Identify which cell holds the provided text, then report its [X, Y] central coordinate. 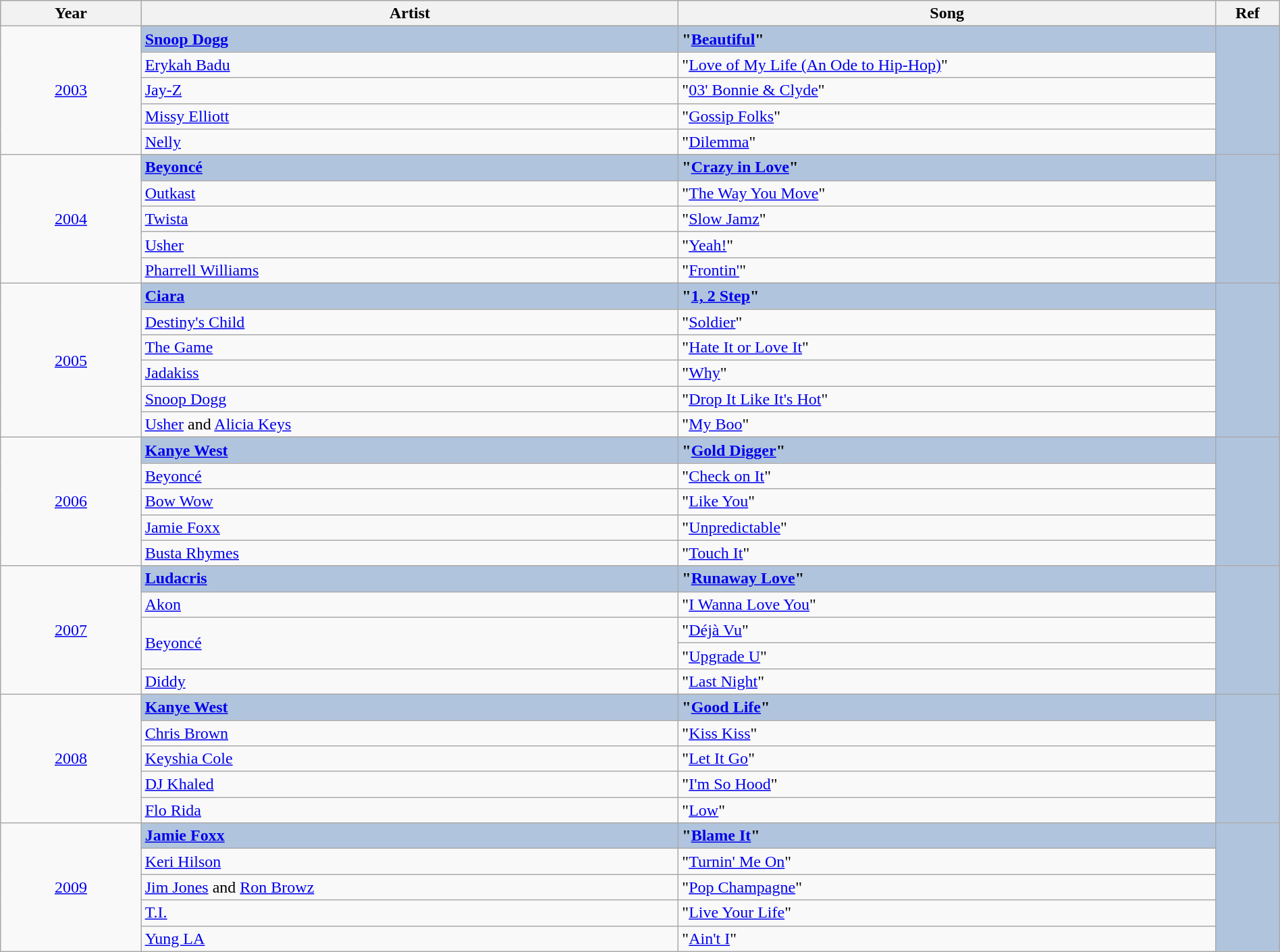
"I Wanna Love You" [947, 604]
Diddy [410, 681]
"Gossip Folks" [947, 116]
"Crazy in Love" [947, 167]
"Déjà Vu" [947, 630]
"Runaway Love" [947, 579]
"Beautiful" [947, 39]
Year [71, 14]
"Unpredictable" [947, 527]
Keri Hilson [410, 862]
Nelly [410, 142]
2009 [71, 887]
2005 [71, 360]
Ciara [410, 296]
"Kiss Kiss" [947, 733]
Flo Rida [410, 810]
"Low" [947, 810]
DJ Khaled [410, 785]
"Drop It Like It's Hot" [947, 399]
Jadakiss [410, 373]
Song [947, 14]
"Touch It" [947, 553]
"Yeah!" [947, 244]
Missy Elliott [410, 116]
2004 [71, 219]
"Upgrade U" [947, 656]
"Let It Go" [947, 759]
2006 [71, 502]
"The Way You Move" [947, 193]
"Frontin'" [947, 270]
Bow Wow [410, 502]
2003 [71, 90]
Twista [410, 219]
"Last Night" [947, 681]
"Blame It" [947, 836]
Ludacris [410, 579]
Pharrell Williams [410, 270]
"Good Life" [947, 707]
"1, 2 Step" [947, 296]
Busta Rhymes [410, 553]
"Live Your Life" [947, 913]
"I'm So Hood" [947, 785]
"Love of My Life (An Ode to Hip-Hop)" [947, 65]
"My Boo" [947, 425]
"03' Bonnie & Clyde" [947, 90]
Keyshia Cole [410, 759]
"Dilemma" [947, 142]
Jim Jones and Ron Browz [410, 887]
The Game [410, 348]
Akon [410, 604]
2008 [71, 758]
Yung LA [410, 938]
"Check on It" [947, 476]
"Hate It or Love It" [947, 348]
Outkast [410, 193]
Destiny's Child [410, 322]
"Pop Champagne" [947, 887]
"Turnin' Me On" [947, 862]
Jay-Z [410, 90]
2007 [71, 630]
"Slow Jamz" [947, 219]
"Soldier" [947, 322]
Erykah Badu [410, 65]
T.I. [410, 913]
Chris Brown [410, 733]
Artist [410, 14]
Ref [1248, 14]
Usher and Alicia Keys [410, 425]
Usher [410, 244]
"Gold Digger" [947, 450]
"Ain't I" [947, 938]
"Why" [947, 373]
"Like You" [947, 502]
